Determine the (X, Y) coordinate at the center of the cell enclosing the given text.  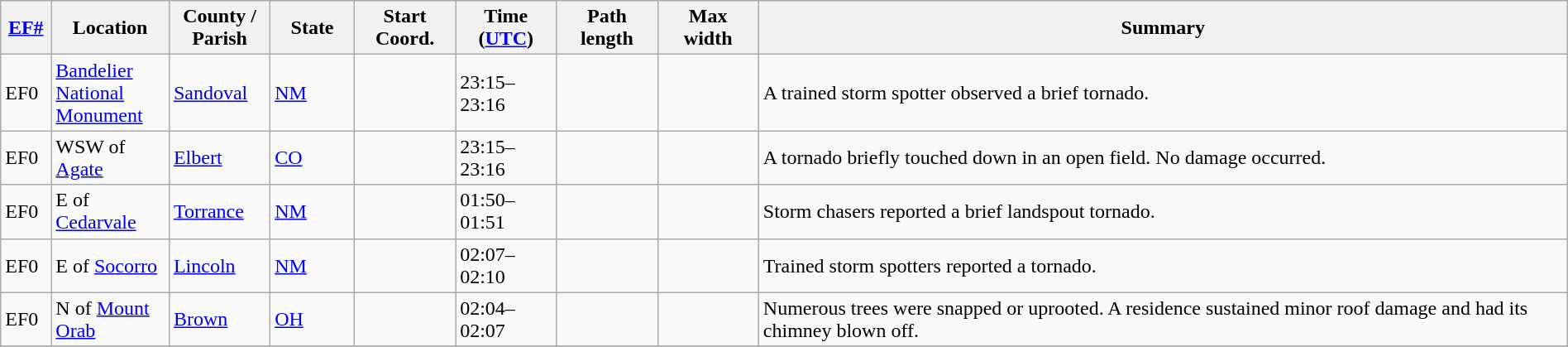
Path length (607, 28)
A trained storm spotter observed a brief tornado. (1163, 93)
Elbert (219, 157)
Sandoval (219, 93)
Bandelier National Monument (111, 93)
State (313, 28)
Lincoln (219, 265)
Max width (708, 28)
E of Cedarvale (111, 212)
Start Coord. (404, 28)
Location (111, 28)
Brown (219, 320)
CO (313, 157)
02:07–02:10 (506, 265)
EF# (26, 28)
01:50–01:51 (506, 212)
Summary (1163, 28)
WSW of Agate (111, 157)
Numerous trees were snapped or uprooted. A residence sustained minor roof damage and had its chimney blown off. (1163, 320)
Time (UTC) (506, 28)
E of Socorro (111, 265)
OH (313, 320)
Trained storm spotters reported a tornado. (1163, 265)
02:04–02:07 (506, 320)
Storm chasers reported a brief landspout tornado. (1163, 212)
N of Mount Orab (111, 320)
Torrance (219, 212)
A tornado briefly touched down in an open field. No damage occurred. (1163, 157)
County / Parish (219, 28)
